Extract the [x, y] coordinate from the center of the cell holding the provided text.  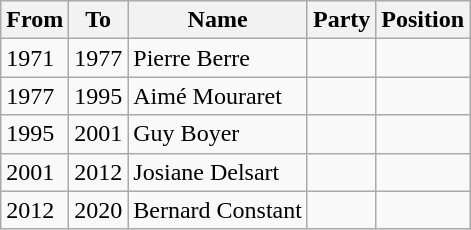
Bernard Constant [218, 210]
From [35, 20]
2020 [98, 210]
To [98, 20]
Josiane Delsart [218, 172]
Pierre Berre [218, 58]
Guy Boyer [218, 134]
Party [341, 20]
1971 [35, 58]
Position [423, 20]
Aimé Mouraret [218, 96]
Name [218, 20]
